For the text-containing cell, return its midpoint in [X, Y] coordinate format. 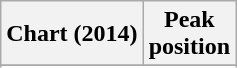
Chart (2014) [72, 34]
Peakposition [189, 34]
